Capture the cell that displays the provided text and extract its (X, Y) central coordinate. 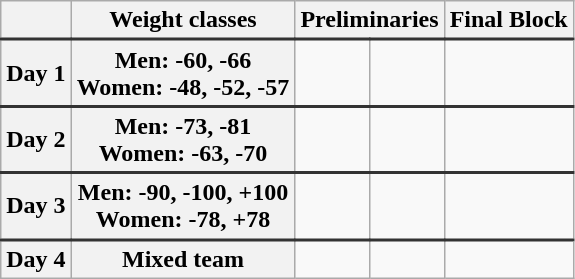
Day 1 (36, 74)
Day 2 (36, 140)
Day 4 (36, 258)
Mixed team (183, 258)
Men: -60, -66 Women: -48, -52, -57 (183, 74)
Men: -73, -81 Women: -63, -70 (183, 140)
Preliminaries (370, 20)
Men: -90, -100, +100 Women: -78, +78 (183, 206)
Day 3 (36, 206)
Weight classes (183, 20)
Final Block (508, 20)
